Return [x, y] of the center of cell containing provided text 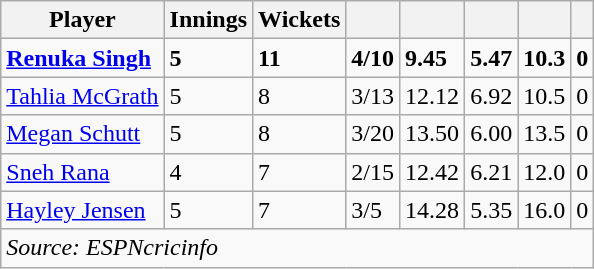
10.3 [544, 58]
Player [82, 20]
4/10 [373, 58]
14.28 [432, 210]
11 [300, 58]
6.21 [492, 172]
Tahlia McGrath [82, 96]
12.0 [544, 172]
2/15 [373, 172]
Megan Schutt [82, 134]
Wickets [300, 20]
9.45 [432, 58]
12.42 [432, 172]
5.35 [492, 210]
6.92 [492, 96]
Hayley Jensen [82, 210]
Source: ESPNcricinfo [298, 248]
Sneh Rana [82, 172]
13.50 [432, 134]
5.47 [492, 58]
4 [208, 172]
Innings [208, 20]
3/20 [373, 134]
10.5 [544, 96]
3/13 [373, 96]
Renuka Singh [82, 58]
6.00 [492, 134]
16.0 [544, 210]
12.12 [432, 96]
3/5 [373, 210]
13.5 [544, 134]
